Pinpoint the cell where the given text exists, returning its [x, y] midpoint coordinate. 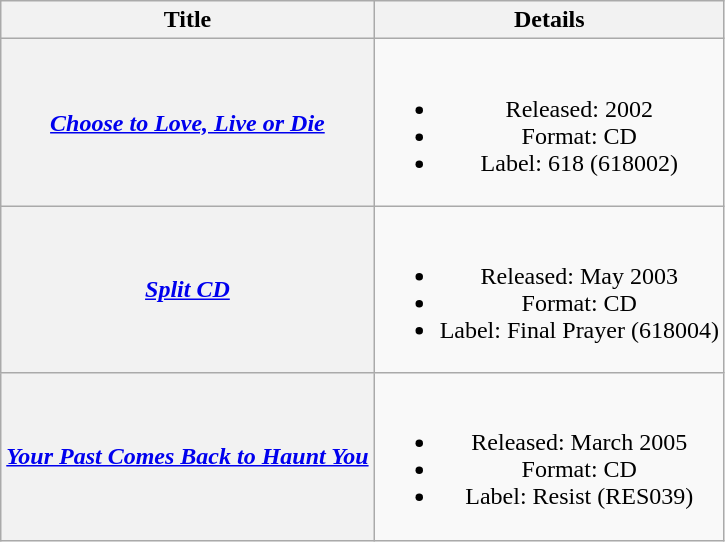
Split CD [188, 290]
Released: 2002Format: CDLabel: 618 (618002) [549, 122]
Released: May 2003Format: CDLabel: Final Prayer (618004) [549, 290]
Your Past Comes Back to Haunt You [188, 456]
Title [188, 20]
Released: March 2005Format: CDLabel: Resist (RES039) [549, 456]
Details [549, 20]
Choose to Love, Live or Die [188, 122]
